Return the (X, Y) coordinate for the center point of the cell that contains the specified text.  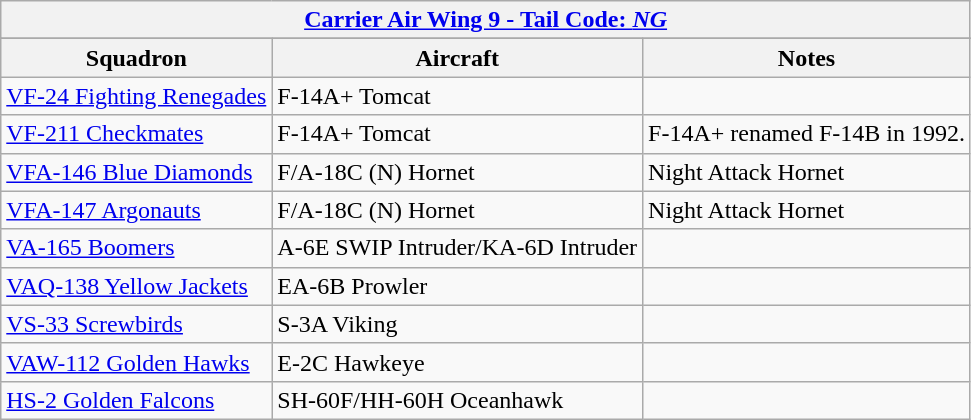
Aircraft (458, 58)
Notes (807, 58)
EA-6B Prowler (458, 286)
E-2C Hawkeye (458, 362)
VS-33 Screwbirds (136, 324)
SH-60F/HH-60H Oceanhawk (458, 400)
Squadron (136, 58)
VAW-112 Golden Hawks (136, 362)
A-6E SWIP Intruder/KA-6D Intruder (458, 248)
HS-2 Golden Falcons (136, 400)
VAQ-138 Yellow Jackets (136, 286)
VF-211 Checkmates (136, 134)
VFA-146 Blue Diamonds (136, 172)
F-14A+ renamed F-14B in 1992. (807, 134)
VF-24 Fighting Renegades (136, 96)
VA-165 Boomers (136, 248)
VFA-147 Argonauts (136, 210)
S-3A Viking (458, 324)
Carrier Air Wing 9 - Tail Code: NG (486, 20)
